Output the [X, Y] coordinate of the center of the cell containing the given text.  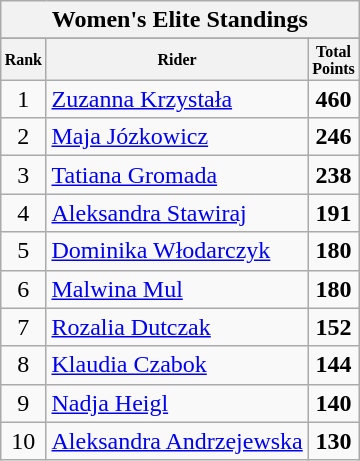
130 [334, 441]
8 [24, 365]
460 [334, 99]
Tatiana Gromada [177, 175]
Aleksandra Stawiraj [177, 213]
Dominika Włodarczyk [177, 251]
152 [334, 327]
5 [24, 251]
Klaudia Czabok [177, 365]
246 [334, 137]
10 [24, 441]
7 [24, 327]
Maja Józkowicz [177, 137]
1 [24, 99]
191 [334, 213]
Rider [177, 60]
9 [24, 403]
Aleksandra Andrzejewska [177, 441]
2 [24, 137]
Zuzanna Krzystała [177, 99]
3 [24, 175]
TotalPoints [334, 60]
Rozalia Dutczak [177, 327]
Malwina Mul [177, 289]
Women's Elite Standings [180, 20]
Rank [24, 60]
4 [24, 213]
144 [334, 365]
238 [334, 175]
140 [334, 403]
6 [24, 289]
Nadja Heigl [177, 403]
